Search for the cell housing the specified text and yield its (X, Y) center coordinate. 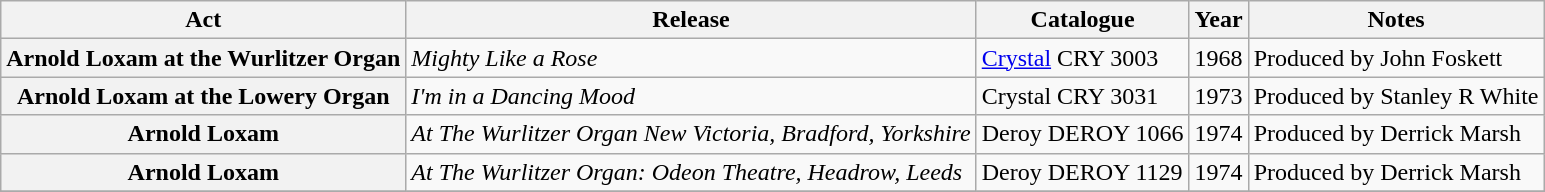
Arnold Loxam at the Lowery Organ (204, 96)
I'm in a Dancing Mood (691, 96)
Act (204, 20)
1968 (1218, 58)
Arnold Loxam at the Wurlitzer Organ (204, 58)
Notes (1396, 20)
1973 (1218, 96)
Produced by Stanley R White (1396, 96)
Mighty Like a Rose (691, 58)
Crystal CRY 3003 (1082, 58)
Produced by John Foskett (1396, 58)
Crystal CRY 3031 (1082, 96)
Deroy DEROY 1129 (1082, 172)
Release (691, 20)
Catalogue (1082, 20)
At The Wurlitzer Organ New Victoria, Bradford, Yorkshire (691, 134)
Deroy DEROY 1066 (1082, 134)
Year (1218, 20)
At The Wurlitzer Organ: Odeon Theatre, Headrow, Leeds (691, 172)
